Output the (x, y) coordinate of the center of the cell containing the given text.  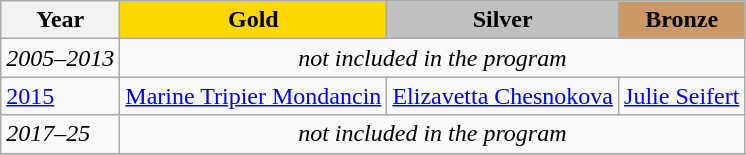
2017–25 (60, 134)
Gold (254, 20)
Bronze (682, 20)
2015 (60, 96)
Year (60, 20)
2005–2013 (60, 58)
Marine Tripier Mondancin (254, 96)
Silver (503, 20)
Julie Seifert (682, 96)
Elizavetta Chesnokova (503, 96)
